Provide the [X, Y] coordinate of the cell's center where the given text is located.  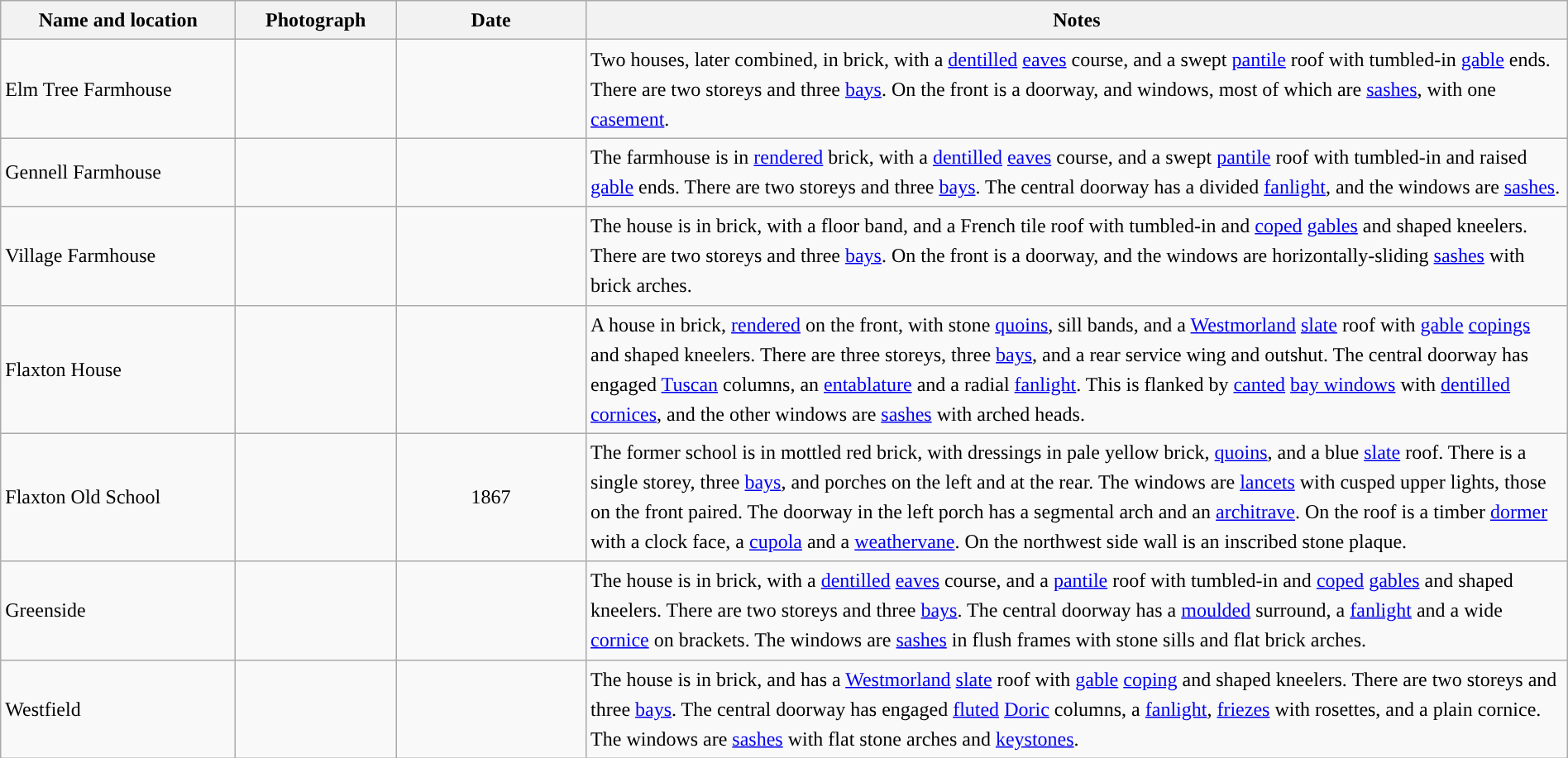
Flaxton House [118, 369]
Name and location [118, 20]
Westfield [118, 709]
Date [491, 20]
Gennell Farmhouse [118, 172]
Notes [1077, 20]
Village Farmhouse [118, 256]
Flaxton Old School [118, 498]
1867 [491, 498]
Greenside [118, 610]
Photograph [316, 20]
Elm Tree Farmhouse [118, 89]
